Extract the [x, y] coordinate from the center of the cell holding the provided text.  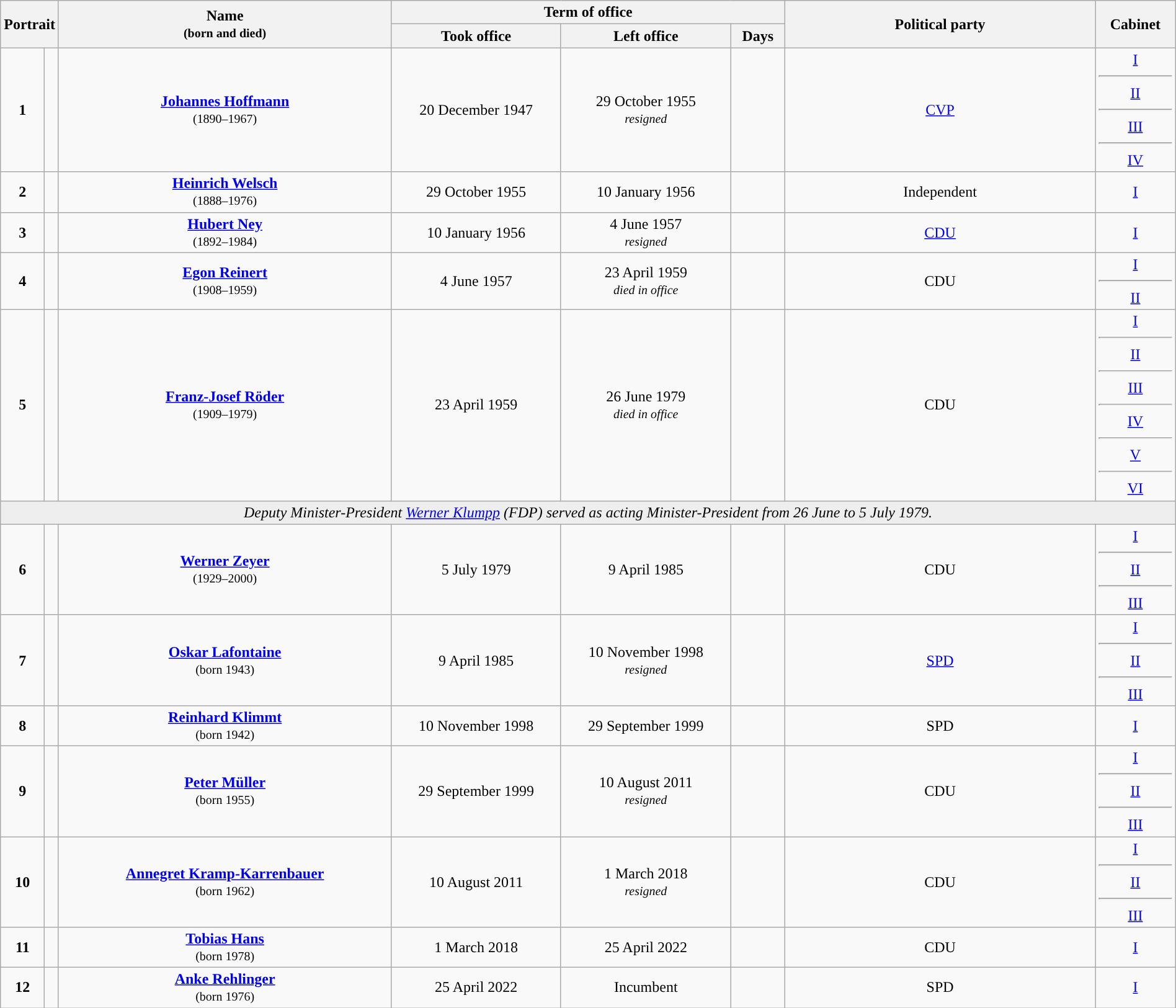
Independent [940, 192]
Heinrich Welsch(1888–1976) [225, 192]
20 December 1947 [476, 110]
11 [22, 948]
1 March 2018resigned [646, 881]
29 October 1955resigned [646, 110]
Egon Reinert(1908–1959) [225, 281]
Hubert Ney(1892–1984) [225, 232]
Political party [940, 24]
Term of office [588, 12]
Oskar Lafontaine(born 1943) [225, 660]
III [1136, 281]
5 July 1979 [476, 569]
10 [22, 881]
Peter Müller(born 1955) [225, 791]
Incumbent [646, 988]
Johannes Hoffmann(1890–1967) [225, 110]
Cabinet [1136, 24]
Took office [476, 36]
9 [22, 791]
Reinhard Klimmt(born 1942) [225, 726]
1 [22, 110]
Werner Zeyer(1929–2000) [225, 569]
1 March 2018 [476, 948]
Left office [646, 36]
8 [22, 726]
7 [22, 660]
2 [22, 192]
6 [22, 569]
Days [758, 36]
IIIIIIIV [1136, 110]
4 [22, 281]
Name(born and died) [225, 24]
Franz-Josef Röder(1909–1979) [225, 405]
10 November 1998 [476, 726]
Tobias Hans(born 1978) [225, 948]
23 April 1959died in office [646, 281]
12 [22, 988]
IIIIIIIVVVI [1136, 405]
5 [22, 405]
10 August 2011 [476, 881]
4 June 1957 [476, 281]
10 November 1998resigned [646, 660]
3 [22, 232]
Annegret Kramp-Karrenbauer(born 1962) [225, 881]
10 August 2011resigned [646, 791]
Deputy Minister-President Werner Klumpp (FDP) served as acting Minister-President from 26 June to 5 July 1979. [588, 512]
4 June 1957resigned [646, 232]
Anke Rehlinger(born 1976) [225, 988]
23 April 1959 [476, 405]
CVP [940, 110]
Portrait [30, 24]
29 October 1955 [476, 192]
26 June 1979died in office [646, 405]
